Pinpoint the cell where the given text exists, returning its [x, y] midpoint coordinate. 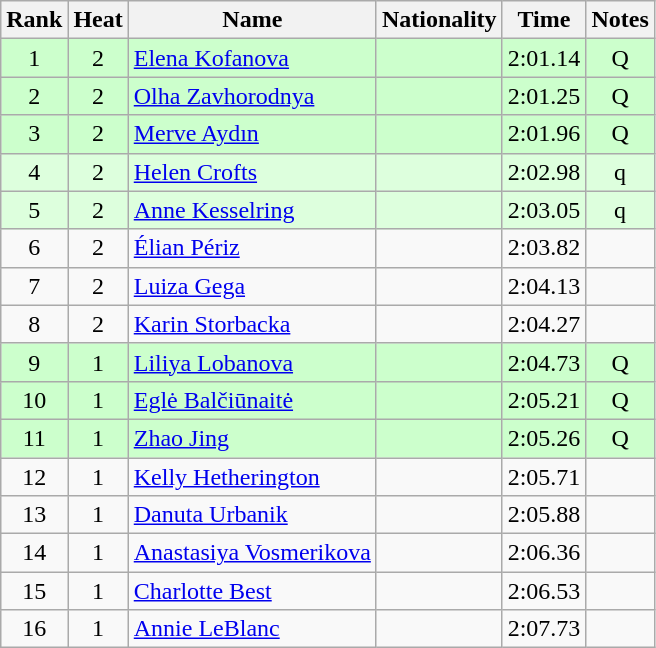
7 [34, 286]
2:05.71 [544, 477]
Time [544, 20]
Eglė Balčiūnaitė [252, 400]
14 [34, 553]
Name [252, 20]
Heat [98, 20]
Danuta Urbanik [252, 515]
2:04.13 [544, 286]
Kelly Hetherington [252, 477]
9 [34, 362]
2:01.25 [544, 96]
13 [34, 515]
Notes [620, 20]
2:05.26 [544, 438]
Anastasiya Vosmerikova [252, 553]
12 [34, 477]
2:05.21 [544, 400]
Rank [34, 20]
Karin Storbacka [252, 324]
2:01.96 [544, 134]
Olha Zavhorodnya [252, 96]
2:04.73 [544, 362]
2:06.53 [544, 591]
6 [34, 248]
Anne Kesselring [252, 210]
2:05.88 [544, 515]
3 [34, 134]
Nationality [439, 20]
2:01.14 [544, 58]
8 [34, 324]
Luiza Gega [252, 286]
5 [34, 210]
2:03.05 [544, 210]
2:07.73 [544, 629]
Liliya Lobanova [252, 362]
2:04.27 [544, 324]
Élian Périz [252, 248]
Zhao Jing [252, 438]
2:06.36 [544, 553]
Elena Kofanova [252, 58]
2:02.98 [544, 172]
11 [34, 438]
4 [34, 172]
10 [34, 400]
15 [34, 591]
16 [34, 629]
Annie LeBlanc [252, 629]
Merve Aydın [252, 134]
Charlotte Best [252, 591]
2:03.82 [544, 248]
Helen Crofts [252, 172]
